Output the (X, Y) coordinate of the center of the cell containing the given text.  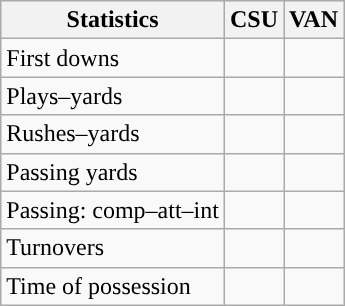
CSU (254, 20)
Time of possession (113, 286)
Passing: comp–att–int (113, 210)
Statistics (113, 20)
First downs (113, 58)
Plays–yards (113, 96)
Rushes–yards (113, 134)
Turnovers (113, 248)
VAN (314, 20)
Passing yards (113, 172)
